Determine the (X, Y) coordinate at the center of the cell enclosing the given text.  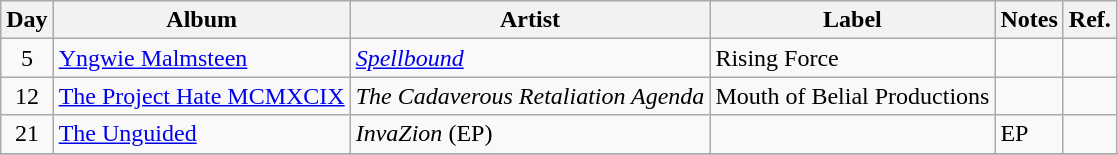
The Project Hate MCMXCIX (202, 96)
The Cadaverous Retaliation Agenda (530, 96)
12 (27, 96)
5 (27, 58)
Notes (1029, 20)
Artist (530, 20)
Ref. (1090, 20)
Mouth of Belial Productions (852, 96)
Label (852, 20)
Day (27, 20)
EP (1029, 134)
Spellbound (530, 58)
21 (27, 134)
Rising Force (852, 58)
Yngwie Malmsteen (202, 58)
Album (202, 20)
The Unguided (202, 134)
InvaZion (EP) (530, 134)
